Output the [x, y] coordinate of the center of the cell containing the given text.  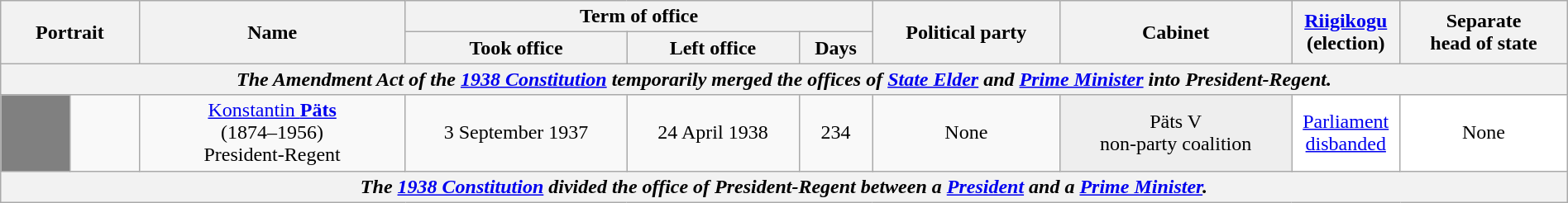
Separatehead of state [1484, 32]
234 [835, 133]
Took office [516, 48]
Konstantin Päts(1874–1956)President-Regent [272, 133]
Name [272, 32]
24 April 1938 [713, 133]
Left office [713, 48]
3 September 1937 [516, 133]
Term of office [638, 17]
Päts Vnon-party coalition [1176, 133]
Riigikogu(election) [1346, 32]
Portrait [69, 32]
The 1938 Constitution divided the office of President-Regent between a President and a Prime Minister. [784, 186]
Political party [966, 32]
The Amendment Act of the 1938 Constitution temporarily merged the offices of State Elder and Prime Minister into President-Regent. [784, 79]
Days [835, 48]
Cabinet [1176, 32]
Parliamentdisbanded [1346, 133]
